Pinpoint the cell where the given text exists, returning its (X, Y) midpoint coordinate. 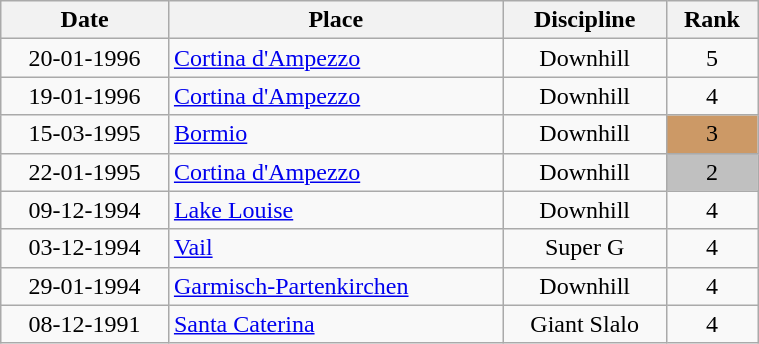
Rank (712, 20)
Super G (584, 248)
Lake Louise (336, 210)
09-12-1994 (85, 210)
Santa Caterina (336, 324)
03-12-1994 (85, 248)
20-01-1996 (85, 58)
Vail (336, 248)
Garmisch-Partenkirchen (336, 286)
22-01-1995 (85, 172)
15-03-1995 (85, 134)
08-12-1991 (85, 324)
2 (712, 172)
Giant Slalo (584, 324)
5 (712, 58)
Date (85, 20)
19-01-1996 (85, 96)
Bormio (336, 134)
29-01-1994 (85, 286)
3 (712, 134)
Place (336, 20)
Discipline (584, 20)
